Locate the cell with the specified text and output its [X, Y] center coordinate. 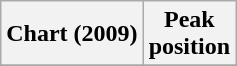
Peakposition [189, 34]
Chart (2009) [72, 34]
